From the cell containing the given text, extract its center point as [x, y] coordinate. 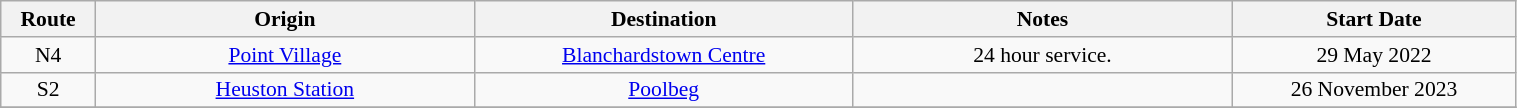
Blanchardstown Centre [664, 55]
Destination [664, 19]
Origin [284, 19]
Start Date [1374, 19]
Heuston Station [284, 90]
24 hour service. [1042, 55]
29 May 2022 [1374, 55]
Route [48, 19]
Notes [1042, 19]
26 November 2023 [1374, 90]
N4 [48, 55]
Point Village [284, 55]
Poolbeg [664, 90]
S2 [48, 90]
